Extract the (X, Y) coordinate from the center of the cell holding the provided text.  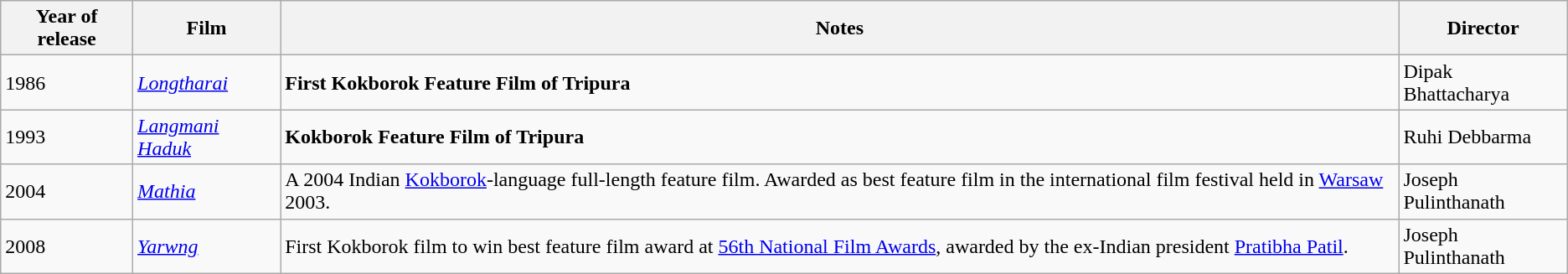
Yarwng (207, 246)
Notes (839, 28)
Film (207, 28)
First Kokborok film to win best feature film award at 56th National Film Awards, awarded by the ex-Indian president Pratibha Patil. (839, 246)
Ruhi Debbarma (1483, 137)
A 2004 Indian Kokborok-language full-length feature film. Awarded as best feature film in the international film festival held in Warsaw 2003. (839, 191)
Director (1483, 28)
1993 (67, 137)
Year of release (67, 28)
2004 (67, 191)
Dipak Bhattacharya (1483, 82)
Kokborok Feature Film of Tripura (839, 137)
Langmani Haduk (207, 137)
2008 (67, 246)
First Kokborok Feature Film of Tripura (839, 82)
Mathia (207, 191)
1986 (67, 82)
Longtharai (207, 82)
